Locate the cell with the specified text and output its (X, Y) center coordinate. 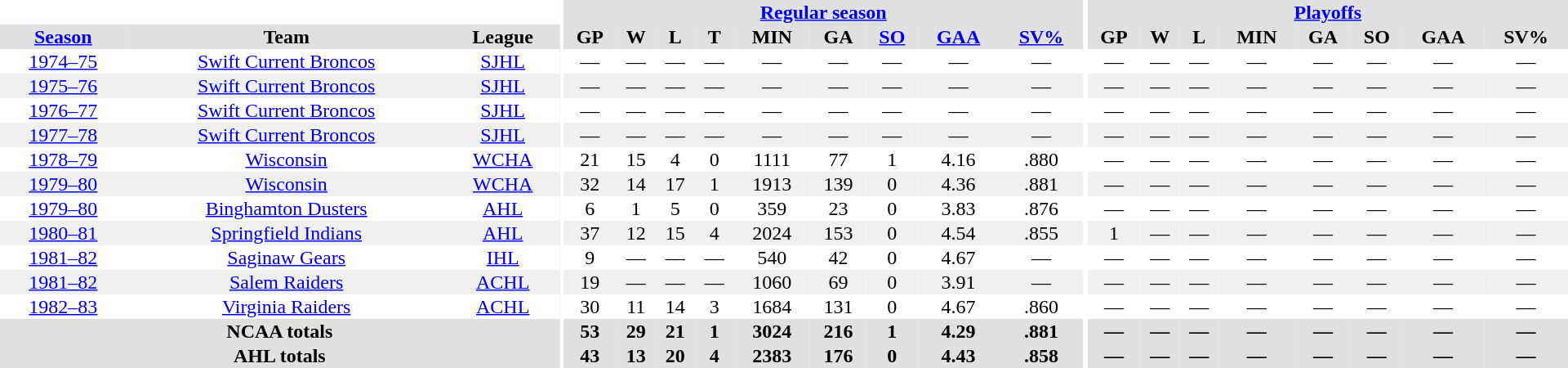
IHL (503, 258)
1974–75 (64, 61)
13 (636, 356)
.860 (1042, 307)
1060 (773, 282)
AHL totals (279, 356)
NCAA totals (279, 331)
1684 (773, 307)
2383 (773, 356)
69 (838, 282)
216 (838, 331)
Virginia Raiders (287, 307)
3 (715, 307)
42 (838, 258)
T (715, 37)
23 (838, 209)
3.91 (958, 282)
5 (675, 209)
37 (590, 233)
1913 (773, 184)
1980–81 (64, 233)
4.36 (958, 184)
Saginaw Gears (287, 258)
12 (636, 233)
3024 (773, 331)
2024 (773, 233)
139 (838, 184)
Playoffs (1328, 12)
32 (590, 184)
.858 (1042, 356)
Salem Raiders (287, 282)
Team (287, 37)
17 (675, 184)
1977–78 (64, 135)
77 (838, 159)
540 (773, 258)
20 (675, 356)
4.16 (958, 159)
1975–76 (64, 86)
1111 (773, 159)
11 (636, 307)
153 (838, 233)
9 (590, 258)
Season (64, 37)
359 (773, 209)
Regular season (823, 12)
1982–83 (64, 307)
4.43 (958, 356)
43 (590, 356)
Binghamton Dusters (287, 209)
53 (590, 331)
131 (838, 307)
4.29 (958, 331)
.876 (1042, 209)
Springfield Indians (287, 233)
.855 (1042, 233)
19 (590, 282)
29 (636, 331)
4.54 (958, 233)
176 (838, 356)
3.83 (958, 209)
30 (590, 307)
6 (590, 209)
.880 (1042, 159)
1976–77 (64, 110)
1978–79 (64, 159)
League (503, 37)
